Return (x, y) of the center of cell containing provided text 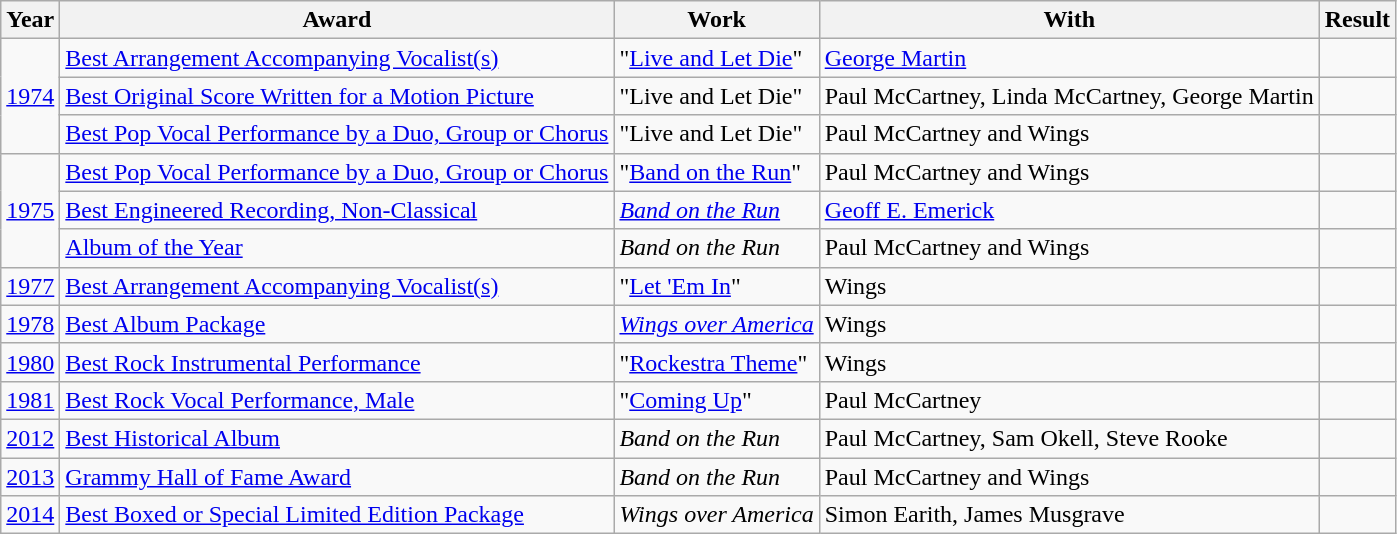
Best Historical Album (337, 438)
1981 (30, 400)
Simon Earith, James Musgrave (1069, 515)
Best Rock Instrumental Performance (337, 362)
Best Boxed or Special Limited Edition Package (337, 515)
1975 (30, 210)
Paul McCartney, Sam Okell, Steve Rooke (1069, 438)
With (1069, 20)
Best Original Score Written for a Motion Picture (337, 96)
Album of the Year (337, 248)
Best Rock Vocal Performance, Male (337, 400)
1980 (30, 362)
Work (716, 20)
1977 (30, 286)
Paul McCartney, Linda McCartney, George Martin (1069, 96)
Result (1357, 20)
George Martin (1069, 58)
Grammy Hall of Fame Award (337, 477)
1978 (30, 324)
Award (337, 20)
Geoff E. Emerick (1069, 210)
Year (30, 20)
"Rockestra Theme" (716, 362)
Best Album Package (337, 324)
"Let 'Em In" (716, 286)
2014 (30, 515)
Best Engineered Recording, Non-Classical (337, 210)
"Band on the Run" (716, 172)
2013 (30, 477)
2012 (30, 438)
1974 (30, 96)
Paul McCartney (1069, 400)
"Coming Up" (716, 400)
